Return (x, y) of the center of cell containing provided text 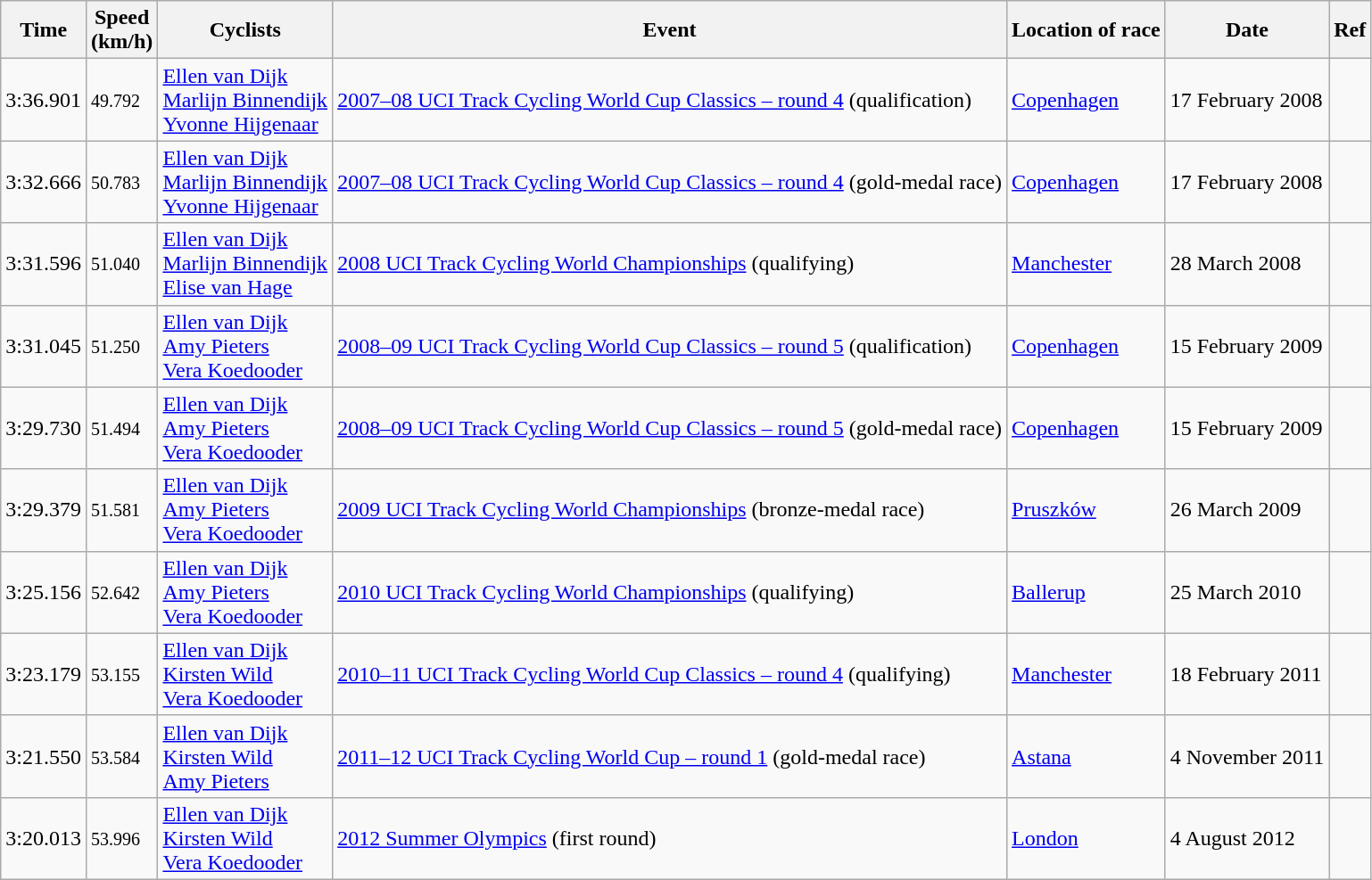
3:23.179 (44, 674)
Pruszków (1087, 510)
Time (44, 30)
Cyclists (245, 30)
51.494 (121, 428)
2010 UCI Track Cycling World Championships (qualifying) (670, 592)
4 August 2012 (1247, 838)
51.040 (121, 264)
3:31.596 (44, 264)
2011–12 UCI Track Cycling World Cup – round 1 (gold-medal race) (670, 756)
Event (670, 30)
50.783 (121, 182)
Speed(km/h) (121, 30)
51.581 (121, 510)
Date (1247, 30)
3:25.156 (44, 592)
Astana (1087, 756)
49.792 (121, 100)
Ref (1351, 30)
53.155 (121, 674)
51.250 (121, 346)
3:20.013 (44, 838)
2007–08 UCI Track Cycling World Cup Classics – round 4 (qualification) (670, 100)
London (1087, 838)
53.996 (121, 838)
2008–09 UCI Track Cycling World Cup Classics – round 5 (gold-medal race) (670, 428)
52.642 (121, 592)
2012 Summer Olympics (first round) (670, 838)
2007–08 UCI Track Cycling World Cup Classics – round 4 (gold-medal race) (670, 182)
3:36.901 (44, 100)
2008–09 UCI Track Cycling World Cup Classics – round 5 (qualification) (670, 346)
2010–11 UCI Track Cycling World Cup Classics – round 4 (qualifying) (670, 674)
25 March 2010 (1247, 592)
4 November 2011 (1247, 756)
Ellen van DijkMarlijn BinnendijkElise van Hage (245, 264)
Ellen van DijkKirsten WildAmy Pieters (245, 756)
2008 UCI Track Cycling World Championships (qualifying) (670, 264)
3:29.379 (44, 510)
3:32.666 (44, 182)
28 March 2008 (1247, 264)
Location of race (1087, 30)
3:31.045 (44, 346)
26 March 2009 (1247, 510)
3:21.550 (44, 756)
2009 UCI Track Cycling World Championships (bronze-medal race) (670, 510)
Ballerup (1087, 592)
3:29.730 (44, 428)
53.584 (121, 756)
18 February 2011 (1247, 674)
